Determine the (X, Y) coordinate at the center of the cell enclosing the given text.  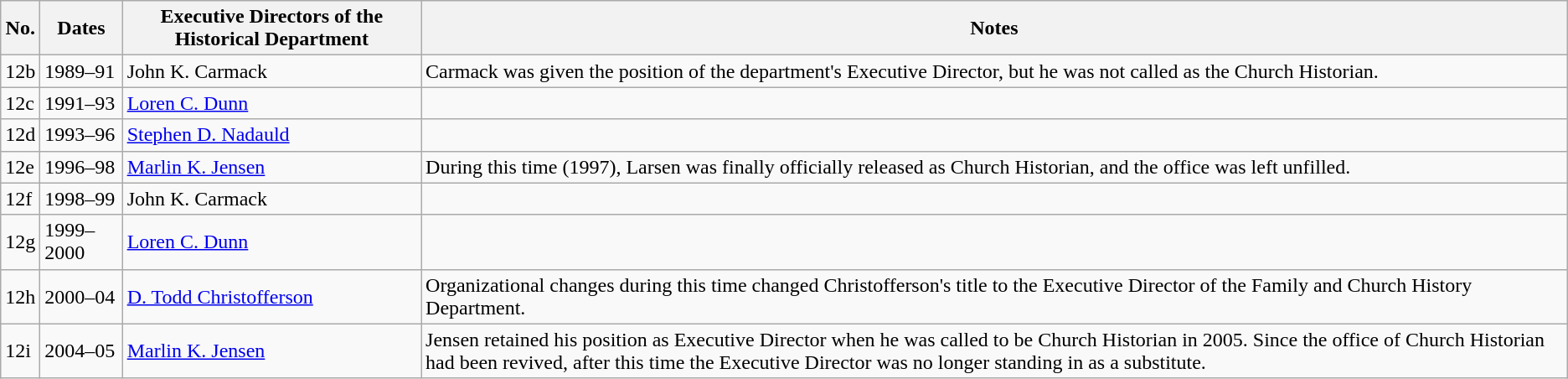
Organizational changes during this time changed Christofferson's title to the Executive Director of the Family and Church History Department. (995, 297)
12i (20, 350)
1999–2000 (81, 241)
2004–05 (81, 350)
No. (20, 29)
1989–91 (81, 71)
1998–99 (81, 199)
Stephen D. Nadauld (271, 135)
During this time (1997), Larsen was finally officially released as Church Historian, and the office was left unfilled. (995, 167)
12d (20, 135)
12f (20, 199)
1993–96 (81, 135)
Carmack was given the position of the department's Executive Director, but he was not called as the Church Historian. (995, 71)
Notes (995, 29)
12c (20, 103)
1996–98 (81, 167)
12b (20, 71)
D. Todd Christofferson (271, 297)
1991–93 (81, 103)
12g (20, 241)
Dates (81, 29)
Executive Directors of the Historical Department (271, 29)
2000–04 (81, 297)
12e (20, 167)
12h (20, 297)
